Locate the cell with the specified text and output its (X, Y) center coordinate. 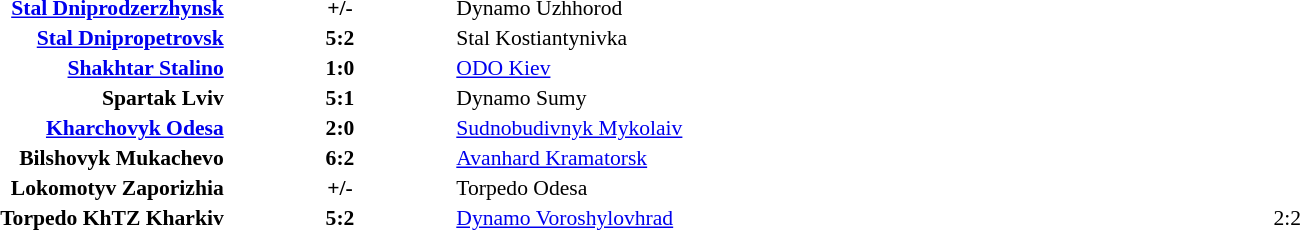
Stal Kostiantynivka (644, 38)
ODO Kiev (644, 68)
6:2 (340, 158)
Avanhard Kramatorsk (644, 158)
5:1 (340, 98)
2:0 (340, 128)
Dynamo Sumy (644, 98)
1:0 (340, 68)
+/- (340, 188)
Sudnobudivnyk Mykolaiv (644, 128)
5:2 (340, 38)
Torpedo Odesa (644, 188)
